Search for the cell housing the specified text and yield its [X, Y] center coordinate. 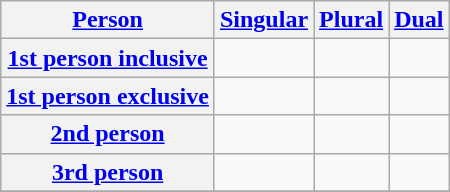
Singular [264, 20]
3rd person [108, 172]
Person [108, 20]
2nd person [108, 134]
1st person exclusive [108, 96]
Dual [419, 20]
Plural [352, 20]
1st person inclusive [108, 58]
